Detect which cell encompasses the target text, then output its [X, Y] center coordinate. 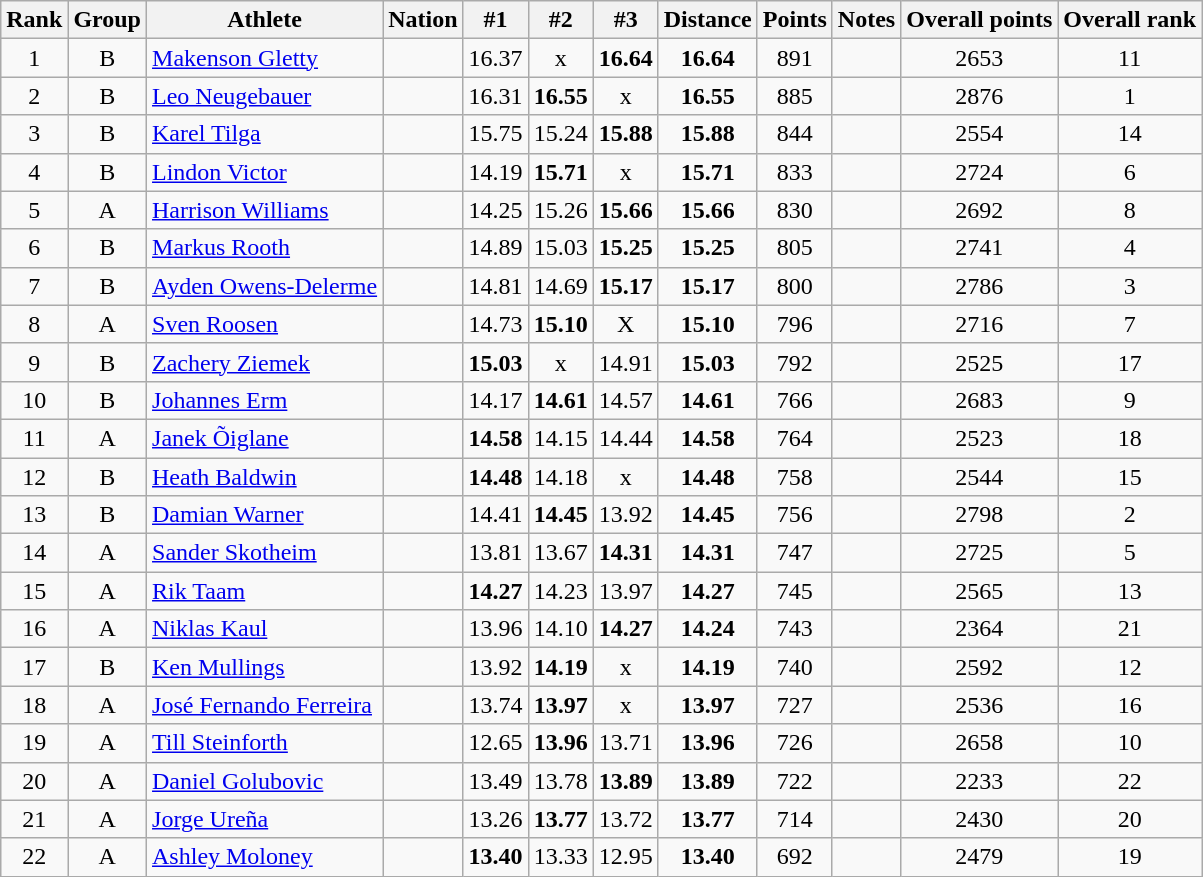
2876 [980, 96]
Daniel Golubovic [265, 781]
Johannes Erm [265, 400]
2683 [980, 400]
2786 [980, 286]
726 [794, 743]
Harrison Williams [265, 210]
13.72 [626, 819]
2592 [980, 667]
792 [794, 362]
14.91 [626, 362]
13.67 [560, 553]
13.81 [496, 553]
Nation [423, 20]
2544 [980, 477]
14.24 [708, 629]
14.15 [560, 438]
José Fernando Ferreira [265, 705]
891 [794, 58]
885 [794, 96]
Rik Taam [265, 591]
13.49 [496, 781]
2724 [980, 172]
2741 [980, 248]
14.17 [496, 400]
15.24 [560, 134]
Overall rank [1130, 20]
756 [794, 515]
747 [794, 553]
Ayden Owens-Delerme [265, 286]
Zachery Ziemek [265, 362]
830 [794, 210]
13.74 [496, 705]
722 [794, 781]
Jorge Ureña [265, 819]
13.26 [496, 819]
#3 [626, 20]
2536 [980, 705]
14.25 [496, 210]
Group [108, 20]
Distance [708, 20]
764 [794, 438]
2565 [980, 591]
12.95 [626, 857]
14.23 [560, 591]
Till Steinforth [265, 743]
#2 [560, 20]
727 [794, 705]
740 [794, 667]
12.65 [496, 743]
2658 [980, 743]
2430 [980, 819]
13.33 [560, 857]
805 [794, 248]
Karel Tilga [265, 134]
2523 [980, 438]
Athlete [265, 20]
Markus Rooth [265, 248]
2233 [980, 781]
15.75 [496, 134]
766 [794, 400]
15.26 [560, 210]
16.37 [496, 58]
14.44 [626, 438]
796 [794, 324]
714 [794, 819]
Points [794, 20]
Notes [866, 20]
#1 [496, 20]
Heath Baldwin [265, 477]
743 [794, 629]
Makenson Gletty [265, 58]
Ashley Moloney [265, 857]
2725 [980, 553]
13.78 [560, 781]
2692 [980, 210]
14.41 [496, 515]
14.81 [496, 286]
844 [794, 134]
Rank [34, 20]
16.31 [496, 96]
Sander Skotheim [265, 553]
833 [794, 172]
745 [794, 591]
Janek Õiglane [265, 438]
14.69 [560, 286]
Ken Mullings [265, 667]
2479 [980, 857]
Niklas Kaul [265, 629]
800 [794, 286]
2716 [980, 324]
14.89 [496, 248]
14.10 [560, 629]
Overall points [980, 20]
13.71 [626, 743]
2554 [980, 134]
2653 [980, 58]
14.18 [560, 477]
X [626, 324]
Sven Roosen [265, 324]
2364 [980, 629]
Lindon Victor [265, 172]
14.73 [496, 324]
Damian Warner [265, 515]
2798 [980, 515]
14.57 [626, 400]
758 [794, 477]
Leo Neugebauer [265, 96]
692 [794, 857]
2525 [980, 362]
